Capture the cell that displays the provided text and extract its (x, y) central coordinate. 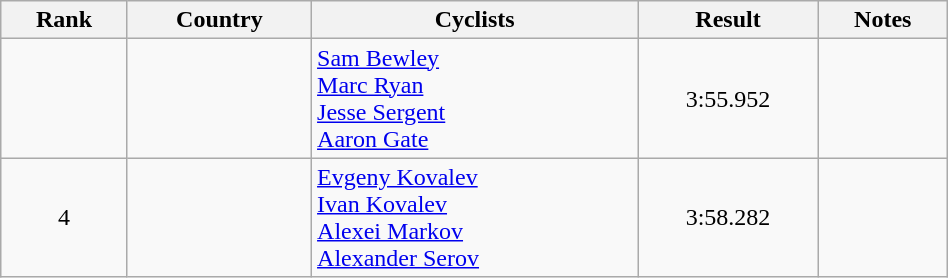
3:55.952 (728, 98)
Cyclists (475, 20)
Sam BewleyMarc RyanJesse SergentAaron Gate (475, 98)
Evgeny KovalevIvan KovalevAlexei MarkovAlexander Serov (475, 218)
Rank (64, 20)
Notes (882, 20)
Country (219, 20)
4 (64, 218)
3:58.282 (728, 218)
Result (728, 20)
